Output the [X, Y] coordinate of the center of the cell containing the given text.  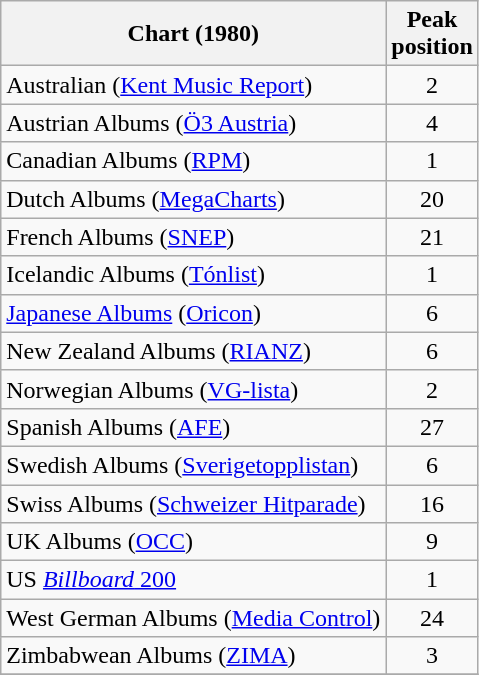
Canadian Albums (RPM) [194, 161]
Icelandic Albums (Tónlist) [194, 275]
Peakposition [432, 34]
Zimbabwean Albums (ZIMA) [194, 656]
US Billboard 200 [194, 580]
16 [432, 503]
9 [432, 542]
New Zealand Albums (RIANZ) [194, 351]
21 [432, 237]
Norwegian Albums (VG-lista) [194, 389]
4 [432, 123]
Australian (Kent Music Report) [194, 85]
Dutch Albums (MegaCharts) [194, 199]
3 [432, 656]
Spanish Albums (AFE) [194, 427]
Chart (1980) [194, 34]
UK Albums (OCC) [194, 542]
27 [432, 427]
24 [432, 618]
Swedish Albums (Sverigetopplistan) [194, 465]
French Albums (SNEP) [194, 237]
Japanese Albums (Oricon) [194, 313]
20 [432, 199]
West German Albums (Media Control) [194, 618]
Austrian Albums (Ö3 Austria) [194, 123]
Swiss Albums (Schweizer Hitparade) [194, 503]
